For the text-containing cell, return its midpoint in [X, Y] coordinate format. 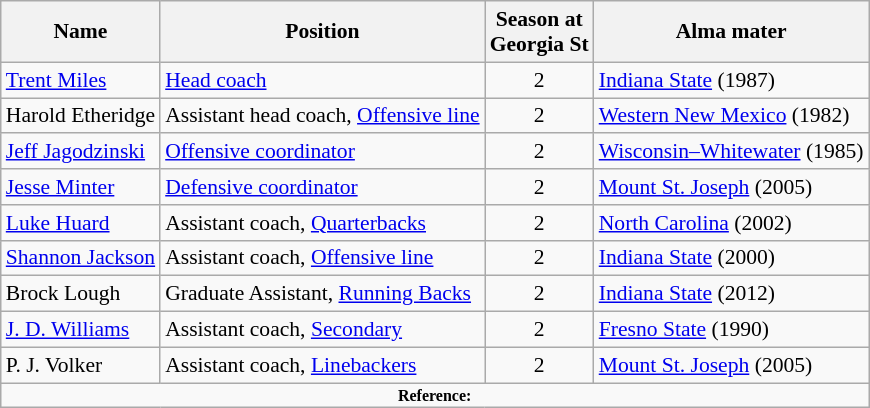
Western New Mexico (1982) [732, 116]
Harold Etheridge [80, 116]
Alma mater [732, 32]
Brock Lough [80, 294]
Shannon Jackson [80, 258]
Fresno State (1990) [732, 330]
Jeff Jagodzinski [80, 152]
Assistant coach, Linebackers [322, 365]
Name [80, 32]
Graduate Assistant, Running Backs [322, 294]
P. J. Volker [80, 365]
Jesse Minter [80, 187]
North Carolina (2002) [732, 223]
Defensive coordinator [322, 187]
Assistant coach, Quarterbacks [322, 223]
Indiana State (2012) [732, 294]
Season atGeorgia St [540, 32]
Assistant coach, Offensive line [322, 258]
J. D. Williams [80, 330]
Offensive coordinator [322, 152]
Indiana State (1987) [732, 80]
Assistant coach, Secondary [322, 330]
Head coach [322, 80]
Wisconsin–Whitewater (1985) [732, 152]
Luke Huard [80, 223]
Assistant head coach, Offensive line [322, 116]
Position [322, 32]
Trent Miles [80, 80]
Reference: [435, 395]
Indiana State (2000) [732, 258]
